Scan for the cell matching the given text and deliver its [X, Y] coordinate at center. 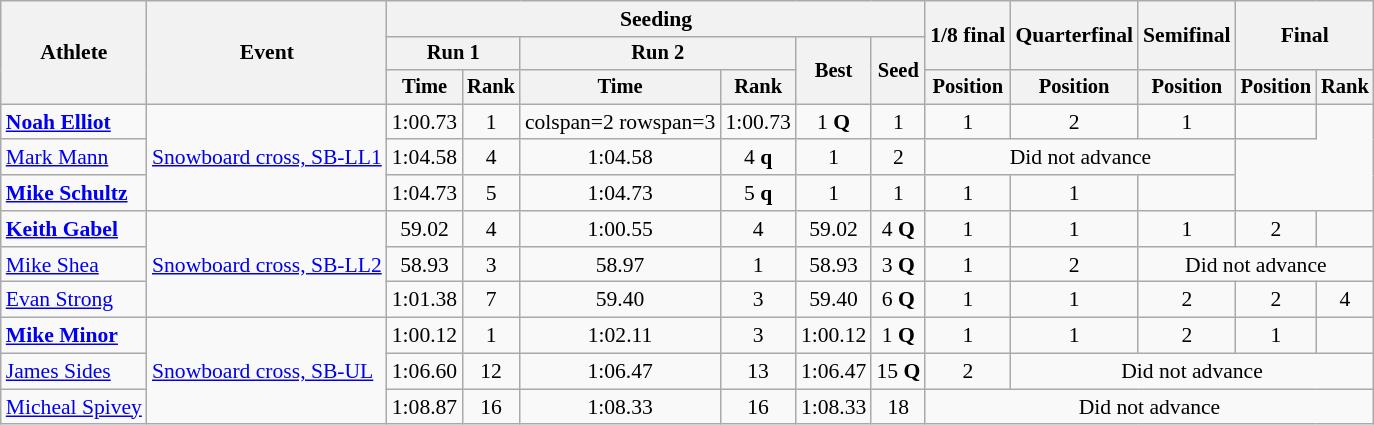
Micheal Spivey [74, 407]
Quarterfinal [1074, 36]
Seeding [656, 19]
7 [491, 300]
colspan=2 rowspan=3 [620, 122]
Final [1305, 36]
1:02.11 [620, 336]
Snowboard cross, SB-UL [267, 372]
Athlete [74, 52]
Run 1 [454, 54]
1:01.38 [424, 300]
Mike Schultz [74, 193]
6 Q [898, 300]
3 Q [898, 265]
12 [491, 372]
5 q [758, 193]
5 [491, 193]
Mike Minor [74, 336]
1:06.60 [424, 372]
Mike Shea [74, 265]
Keith Gabel [74, 229]
58.97 [620, 265]
Noah Elliot [74, 122]
4 q [758, 158]
1/8 final [968, 36]
Mark Mann [74, 158]
1:08.87 [424, 407]
Semifinal [1187, 36]
Event [267, 52]
Snowboard cross, SB-LL2 [267, 264]
15 Q [898, 372]
1:00.55 [620, 229]
13 [758, 372]
Snowboard cross, SB-LL1 [267, 158]
Seed [898, 70]
Best [834, 70]
James Sides [74, 372]
Run 2 [658, 54]
18 [898, 407]
4 Q [898, 229]
Evan Strong [74, 300]
